Capture the cell that displays the provided text and extract its (x, y) central coordinate. 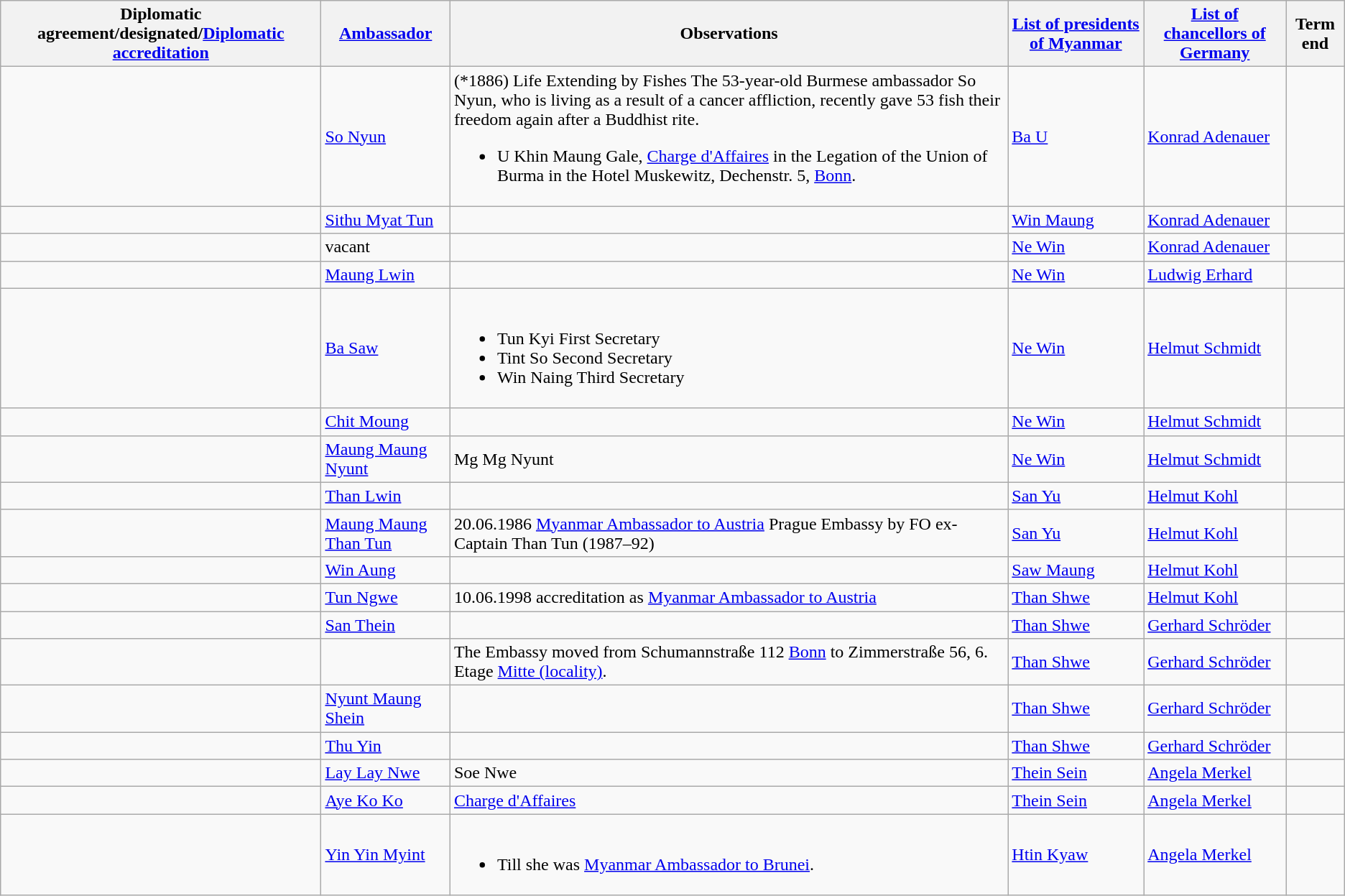
Maung Maung Than Tun (386, 533)
Maung Lwin (386, 274)
Win Maung (1076, 220)
Nyunt Maung Shein (386, 708)
Tun Ngwe (386, 597)
Charge d'Affaires (729, 800)
Chit Moung (386, 422)
Ba U (1076, 137)
Maung Maung Nyunt (386, 458)
Yin Yin Myint (386, 855)
The Embassy moved from Schumannstraße 112 Bonn to Zimmerstraße 56, 6. Etage Mitte (locality). (729, 662)
Ba Saw (386, 348)
Aye Ko Ko (386, 800)
Tun Kyi First SecretaryTint So Second SecretaryWin Naing Third Secretary (729, 348)
Win Aung (386, 570)
Ambassador (386, 34)
Term end (1316, 34)
So Nyun (386, 137)
20.06.1986 Myanmar Ambassador to Austria Prague Embassy by FO ex- Captain Than Tun (1987–92) (729, 533)
vacant (386, 247)
San Thein (386, 624)
Sithu Myat Tun (386, 220)
Till she was Myanmar Ambassador to Brunei. (729, 855)
Htin Kyaw (1076, 855)
Than Lwin (386, 496)
List of chancellors of Germany (1215, 34)
Ludwig Erhard (1215, 274)
Saw Maung (1076, 570)
10.06.1998 accreditation as Myanmar Ambassador to Austria (729, 597)
Soe Nwe (729, 773)
List of presidents of Myanmar (1076, 34)
Lay Lay Nwe (386, 773)
Observations (729, 34)
Diplomatic agreement/designated/Diplomatic accreditation (161, 34)
Thu Yin (386, 746)
Mg Mg Nyunt (729, 458)
